Extract the [x, y] coordinate from the center of the cell holding the provided text.  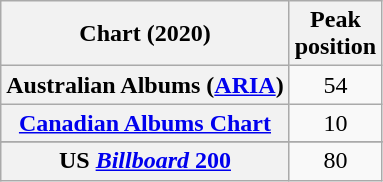
Canadian Albums Chart [145, 123]
Australian Albums (ARIA) [145, 85]
Peakposition [335, 34]
80 [335, 161]
54 [335, 85]
10 [335, 123]
Chart (2020) [145, 34]
US Billboard 200 [145, 161]
